Search for the cell housing the specified text and yield its (X, Y) center coordinate. 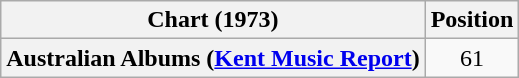
61 (472, 58)
Position (472, 20)
Chart (1973) (213, 20)
Australian Albums (Kent Music Report) (213, 58)
